Extract the [x, y] coordinate from the center of the cell holding the provided text.  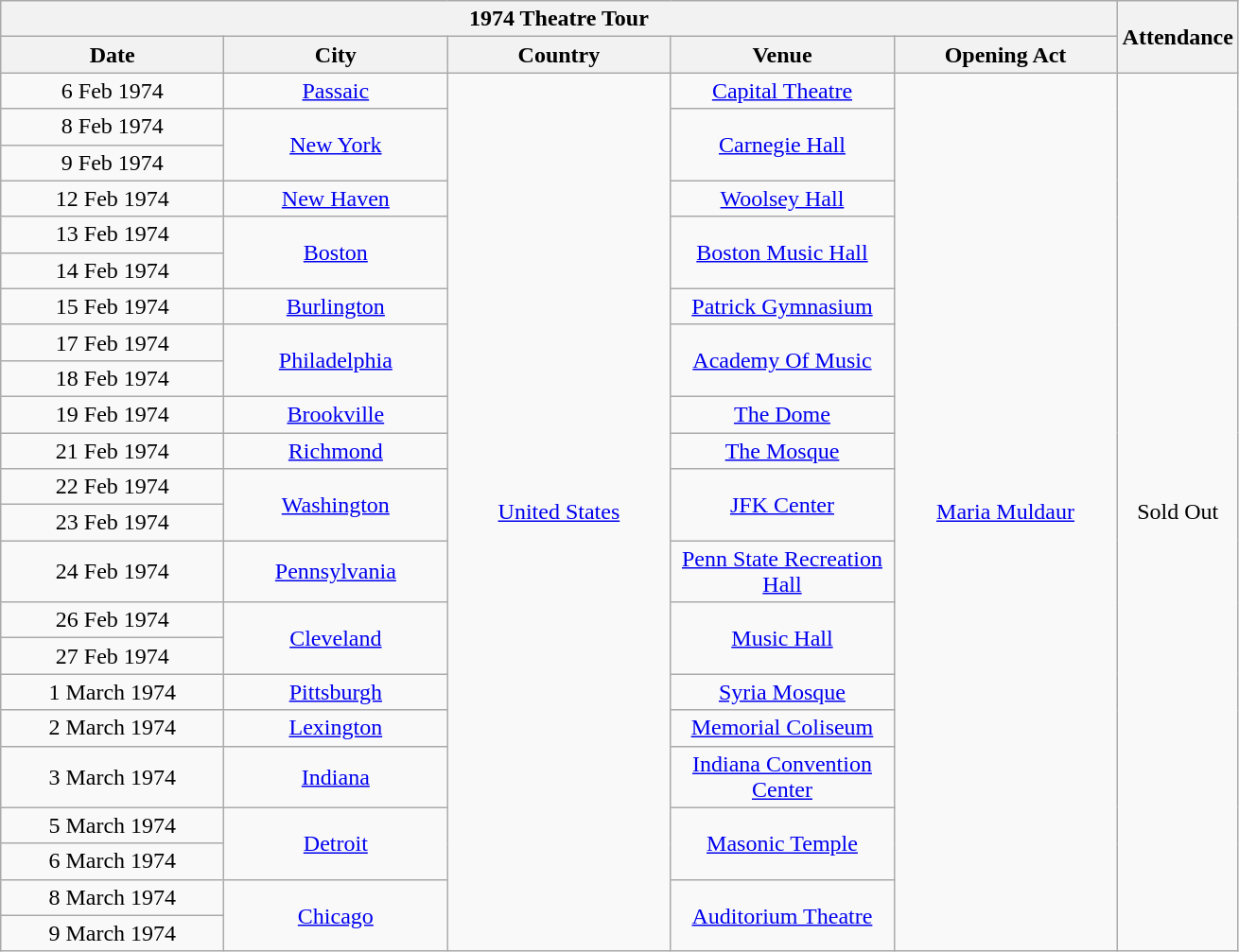
Memorial Coliseum [782, 728]
Detroit [336, 843]
1974 Theatre Tour [559, 19]
12 Feb 1974 [113, 199]
8 March 1974 [113, 897]
Pennsylvania [336, 571]
Patrick Gymnasium [782, 306]
Carnegie Hall [782, 145]
The Dome [782, 414]
1 March 1974 [113, 692]
21 Feb 1974 [113, 451]
Auditorium Theatre [782, 915]
23 Feb 1974 [113, 523]
26 Feb 1974 [113, 620]
9 March 1974 [113, 933]
Syria Mosque [782, 692]
Boston Music Hall [782, 252]
Passaic [336, 91]
Venue [782, 55]
Richmond [336, 451]
19 Feb 1974 [113, 414]
Penn State Recreation Hall [782, 571]
New Haven [336, 199]
24 Feb 1974 [113, 571]
Chicago [336, 915]
9 Feb 1974 [113, 163]
6 Feb 1974 [113, 91]
5 March 1974 [113, 825]
17 Feb 1974 [113, 342]
Sold Out [1178, 512]
15 Feb 1974 [113, 306]
JFK Center [782, 505]
Indiana Convention Center [782, 777]
Lexington [336, 728]
3 March 1974 [113, 777]
Music Hall [782, 638]
Attendance [1178, 37]
Academy Of Music [782, 360]
2 March 1974 [113, 728]
Capital Theatre [782, 91]
City [336, 55]
18 Feb 1974 [113, 378]
Indiana [336, 777]
27 Feb 1974 [113, 656]
United States [559, 512]
8 Feb 1974 [113, 127]
The Mosque [782, 451]
13 Feb 1974 [113, 234]
Date [113, 55]
Brookville [336, 414]
14 Feb 1974 [113, 270]
New York [336, 145]
Washington [336, 505]
Burlington [336, 306]
Country [559, 55]
Pittsburgh [336, 692]
Cleveland [336, 638]
22 Feb 1974 [113, 487]
Maria Muldaur [1005, 512]
Masonic Temple [782, 843]
Woolsey Hall [782, 199]
Opening Act [1005, 55]
Boston [336, 252]
Philadelphia [336, 360]
6 March 1974 [113, 861]
